Extract the [x, y] coordinate from the center of the cell holding the provided text.  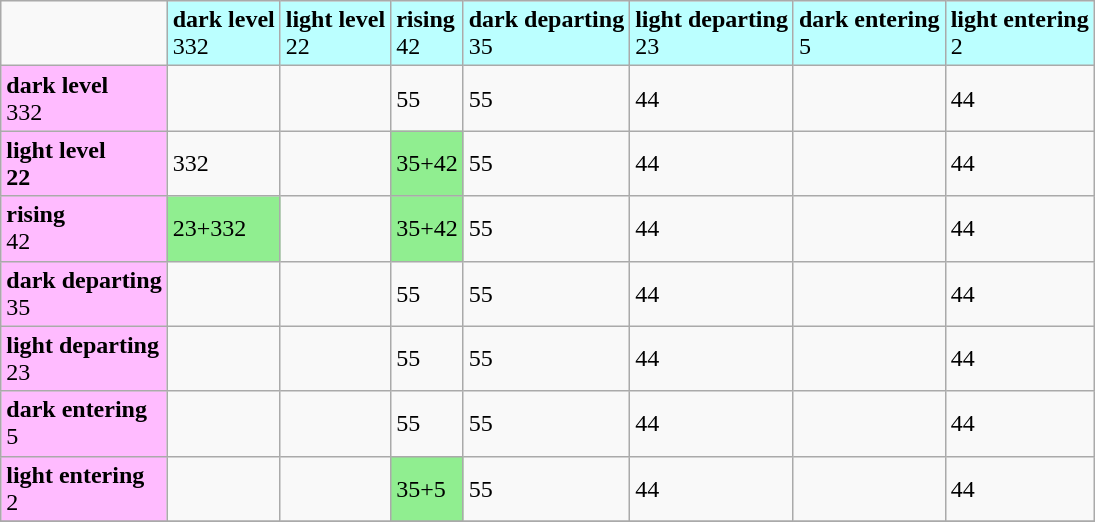
332 [224, 164]
23+332 [224, 228]
35+5 [428, 488]
